Determine the (x, y) coordinate at the center of the cell enclosing the given text.  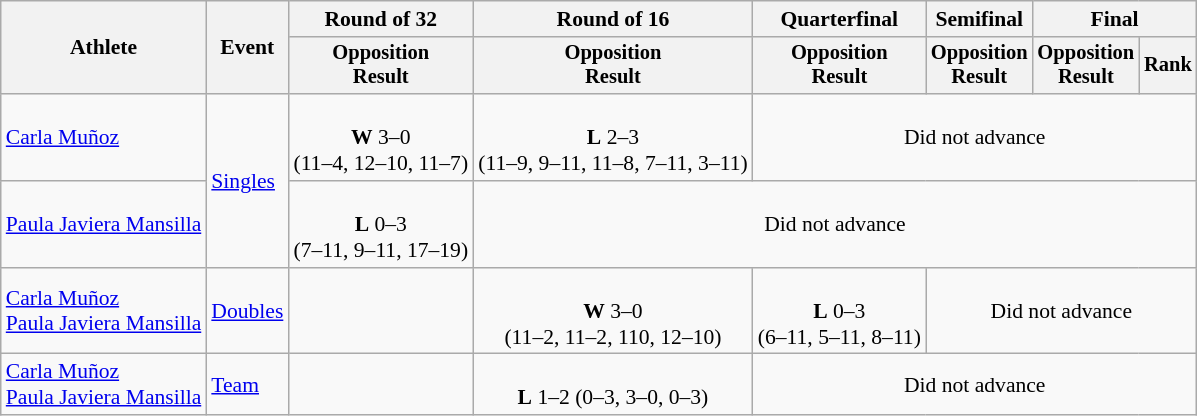
Event (247, 48)
L 1–2 (0–3, 3–0, 0–3) (613, 384)
Carla Muñoz (104, 138)
W 3–0(11–2, 11–2, 110, 12–10) (613, 312)
Semifinal (980, 19)
L 0–3(7–11, 9–11, 17–19) (380, 224)
Singles (247, 180)
Final (1115, 19)
Team (247, 384)
Round of 32 (380, 19)
Quarterfinal (840, 19)
Athlete (104, 48)
Round of 16 (613, 19)
Doubles (247, 312)
Paula Javiera Mansilla (104, 224)
W 3–0(11–4, 12–10, 11–7) (380, 138)
L 0–3(6–11, 5–11, 8–11) (840, 312)
Rank (1168, 66)
L 2–3(11–9, 9–11, 11–8, 7–11, 3–11) (613, 138)
